Scan for the cell matching the given text and deliver its [X, Y] coordinate at center. 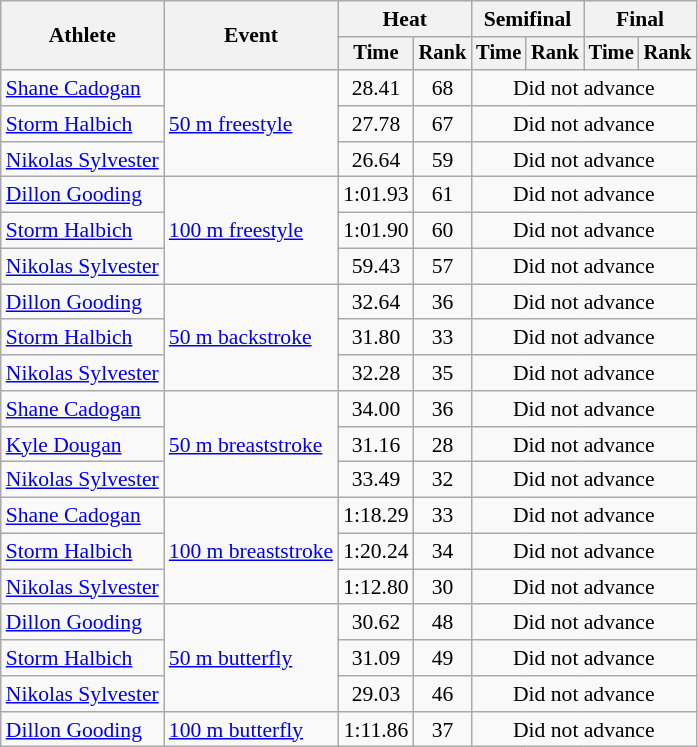
1:20.24 [376, 552]
50 m freestyle [251, 124]
28 [443, 445]
50 m butterfly [251, 658]
Athlete [82, 36]
59 [443, 160]
Kyle Dougan [82, 445]
46 [443, 694]
31.16 [376, 445]
68 [443, 88]
59.43 [376, 267]
1:01.93 [376, 195]
35 [443, 373]
Event [251, 36]
50 m backstroke [251, 338]
1:12.80 [376, 587]
26.64 [376, 160]
29.03 [376, 694]
34.00 [376, 409]
30 [443, 587]
100 m freestyle [251, 230]
30.62 [376, 623]
27.78 [376, 124]
100 m breaststroke [251, 552]
57 [443, 267]
31.80 [376, 338]
32.64 [376, 302]
60 [443, 231]
1:18.29 [376, 516]
1:01.90 [376, 231]
48 [443, 623]
49 [443, 658]
61 [443, 195]
33.49 [376, 480]
34 [443, 552]
Semifinal [527, 19]
Final [640, 19]
28.41 [376, 88]
32.28 [376, 373]
67 [443, 124]
32 [443, 480]
Heat [404, 19]
31.09 [376, 658]
50 m breaststroke [251, 444]
